For the text-containing cell, return its midpoint in [X, Y] coordinate format. 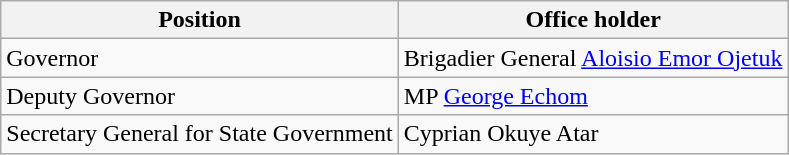
MP George Echom [593, 96]
Deputy Governor [200, 96]
Secretary General for State Government [200, 134]
Cyprian Okuye Atar [593, 134]
Brigadier General Aloisio Emor Ojetuk [593, 58]
Governor [200, 58]
Position [200, 20]
Office holder [593, 20]
